Output the (x, y) coordinate of the center of the cell containing the given text.  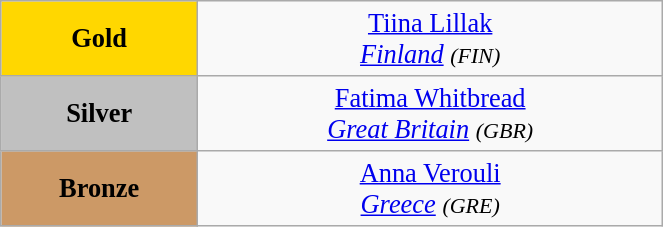
Fatima WhitbreadGreat Britain (GBR) (430, 112)
Bronze (100, 188)
Anna VerouliGreece (GRE) (430, 188)
Tiina LillakFinland (FIN) (430, 38)
Gold (100, 38)
Silver (100, 112)
